Detect which cell encompasses the target text, then output its [X, Y] center coordinate. 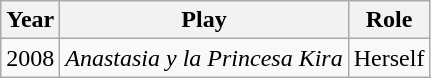
Year [30, 20]
Herself [389, 58]
Role [389, 20]
Anastasia y la Princesa Kira [204, 58]
2008 [30, 58]
Play [204, 20]
